Identify which cell holds the provided text, then report its [x, y] central coordinate. 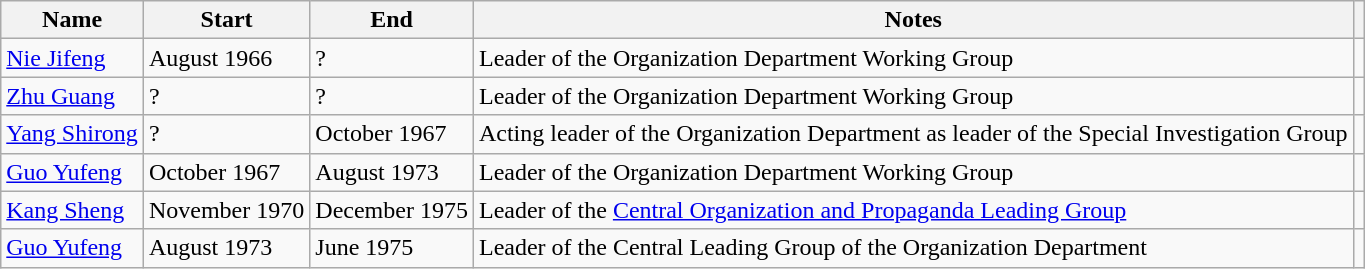
End [392, 20]
August 1966 [226, 58]
June 1975 [392, 248]
Zhu Guang [72, 96]
Leader of the Central Leading Group of the Organization Department [913, 248]
November 1970 [226, 210]
Leader of the Central Organization and Propaganda Leading Group [913, 210]
Kang Sheng [72, 210]
December 1975 [392, 210]
Yang Shirong [72, 134]
Notes [913, 20]
Nie Jifeng [72, 58]
Start [226, 20]
Acting leader of the Organization Department as leader of the Special Investigation Group [913, 134]
Name [72, 20]
